Find where the given text appears and provide that cell's center as [X, Y] coordinate. 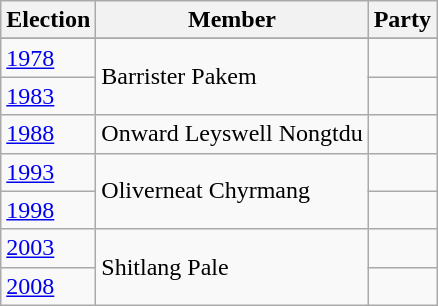
Member [232, 20]
Onward Leyswell Nongtdu [232, 134]
Barrister Pakem [232, 77]
1983 [48, 96]
1993 [48, 172]
Shitlang Pale [232, 267]
1978 [48, 58]
Party [402, 20]
1998 [48, 210]
Election [48, 20]
Oliverneat Chyrmang [232, 191]
1988 [48, 134]
2008 [48, 286]
2003 [48, 248]
